Return the [X, Y] coordinate for the center point of the cell that contains the specified text.  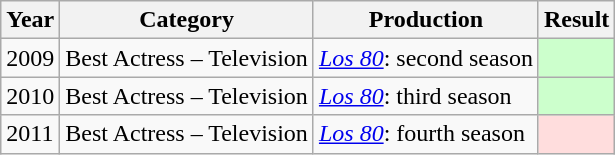
Production [426, 20]
2009 [30, 58]
Year [30, 20]
Los 80: second season [426, 58]
2010 [30, 96]
Los 80: third season [426, 96]
2011 [30, 134]
Result [576, 20]
Los 80: fourth season [426, 134]
Category [187, 20]
